Provide the [X, Y] coordinate of the cell's center where the given text is located.  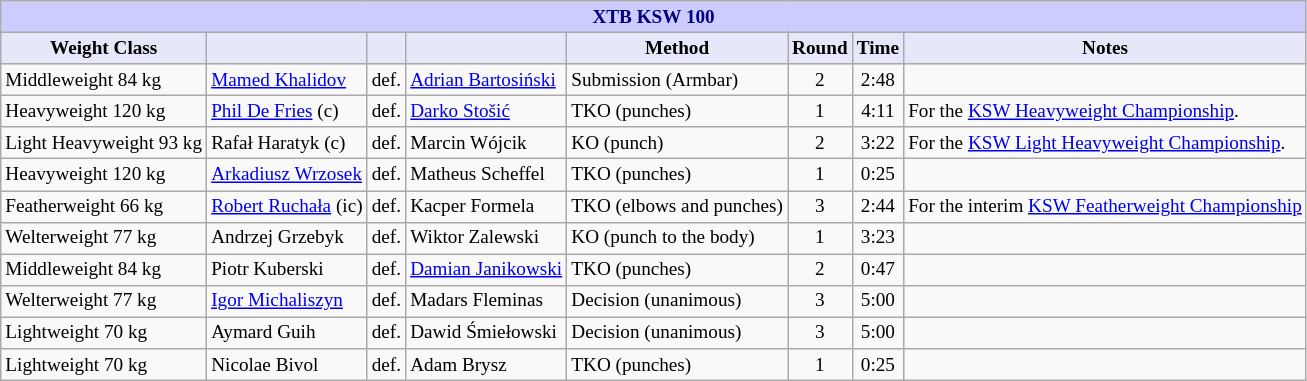
0:47 [878, 270]
Mamed Khalidov [288, 80]
Round [820, 48]
Dawid Śmiełowski [486, 333]
TKO (elbows and punches) [678, 206]
Phil De Fries (c) [288, 111]
Rafał Haratyk (c) [288, 143]
Matheus Scheffel [486, 175]
Andrzej Grzebyk [288, 238]
Notes [1106, 48]
Method [678, 48]
Wiktor Zalewski [486, 238]
KO (punch to the body) [678, 238]
For the interim KSW Featherweight Championship [1106, 206]
Arkadiusz Wrzosek [288, 175]
2:44 [878, 206]
KO (punch) [678, 143]
Light Heavyweight 93 kg [104, 143]
4:11 [878, 111]
Igor Michaliszyn [288, 301]
Damian Janikowski [486, 270]
Madars Fleminas [486, 301]
Robert Ruchała (ic) [288, 206]
2:48 [878, 80]
Weight Class [104, 48]
For the KSW Heavyweight Championship. [1106, 111]
XTB KSW 100 [654, 17]
Time [878, 48]
Submission (Armbar) [678, 80]
3:22 [878, 143]
Aymard Guih [288, 333]
Darko Stošić [486, 111]
Nicolae Bivol [288, 365]
3:23 [878, 238]
Adrian Bartosiński [486, 80]
Kacper Formela [486, 206]
Featherweight 66 kg [104, 206]
Adam Brysz [486, 365]
Marcin Wójcik [486, 143]
Piotr Kuberski [288, 270]
For the KSW Light Heavyweight Championship. [1106, 143]
